Find where the given text appears and provide that cell's center as (x, y) coordinate. 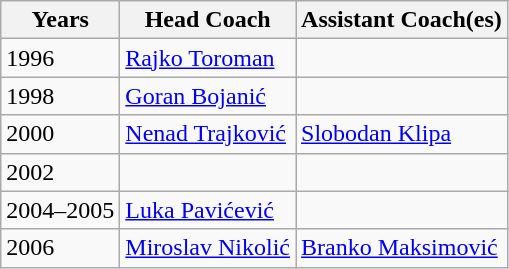
Branko Maksimović (402, 248)
2006 (60, 248)
Rajko Toroman (208, 58)
Goran Bojanić (208, 96)
2000 (60, 134)
Years (60, 20)
Nenad Trajković (208, 134)
Assistant Coach(es) (402, 20)
Slobodan Klipa (402, 134)
2002 (60, 172)
2004–2005 (60, 210)
Head Coach (208, 20)
1996 (60, 58)
Luka Pavićević (208, 210)
Miroslav Nikolić (208, 248)
1998 (60, 96)
